Provide the [X, Y] coordinate of the cell's center where the given text is located.  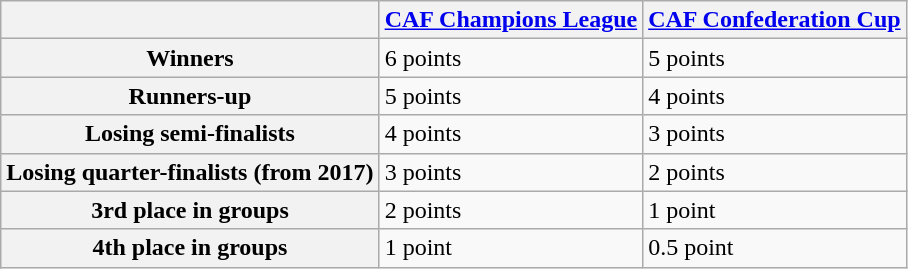
3rd place in groups [190, 210]
4th place in groups [190, 248]
Winners [190, 58]
Losing quarter-finalists (from 2017) [190, 172]
CAF Confederation Cup [775, 20]
CAF Champions League [511, 20]
Losing semi-finalists [190, 134]
6 points [511, 58]
0.5 point [775, 248]
Runners-up [190, 96]
